Output the [X, Y] coordinate of the center of the cell containing the given text.  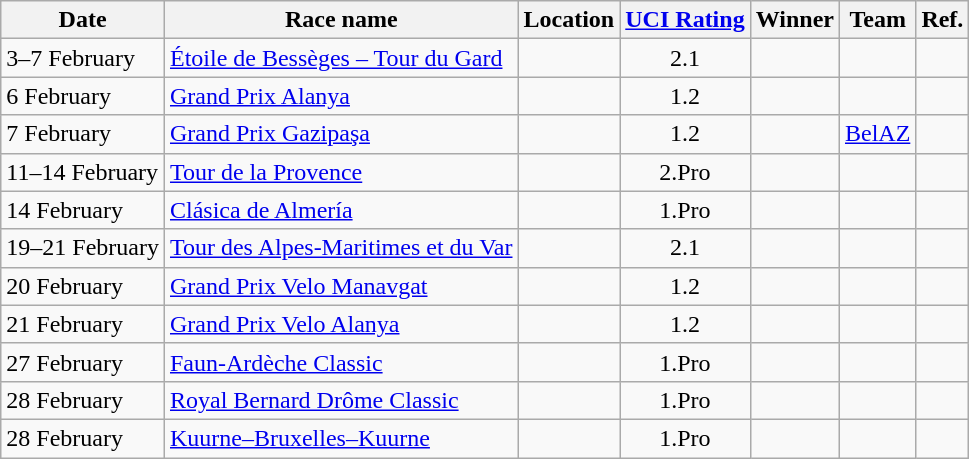
Clásica de Almería [341, 210]
Étoile de Bessèges – Tour du Gard [341, 58]
27 February [83, 362]
Tour de la Provence [341, 172]
3–7 February [83, 58]
Team [877, 20]
BelAZ [877, 134]
Ref. [942, 20]
Grand Prix Gazipaşa [341, 134]
Location [569, 20]
Grand Prix Velo Manavgat [341, 286]
Winner [794, 20]
19–21 February [83, 248]
Faun-Ardèche Classic [341, 362]
21 February [83, 324]
UCI Rating [685, 20]
Race name [341, 20]
6 February [83, 96]
Tour des Alpes-Maritimes et du Var [341, 248]
11–14 February [83, 172]
14 February [83, 210]
20 February [83, 286]
Royal Bernard Drôme Classic [341, 400]
Grand Prix Velo Alanya [341, 324]
2.Pro [685, 172]
Kuurne–Bruxelles–Kuurne [341, 438]
7 February [83, 134]
Grand Prix Alanya [341, 96]
Date [83, 20]
